Locate the cell with the specified text and output its (X, Y) center coordinate. 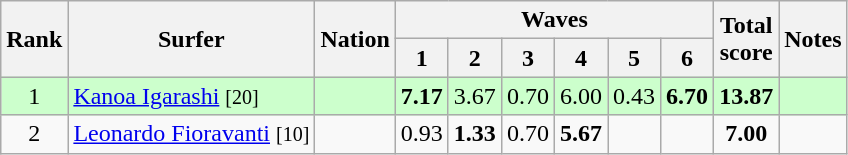
Leonardo Fioravanti [10] (192, 134)
0.93 (422, 134)
5 (634, 58)
4 (580, 58)
5.67 (580, 134)
0.43 (634, 96)
7.17 (422, 96)
Rank (34, 39)
Nation (355, 39)
Surfer (192, 39)
Notes (813, 39)
6.00 (580, 96)
Totalscore (746, 39)
6 (688, 58)
3 (528, 58)
Waves (554, 20)
1.33 (474, 134)
3.67 (474, 96)
6.70 (688, 96)
13.87 (746, 96)
7.00 (746, 134)
Kanoa Igarashi [20] (192, 96)
